Output the (X, Y) coordinate of the center of the cell containing the given text.  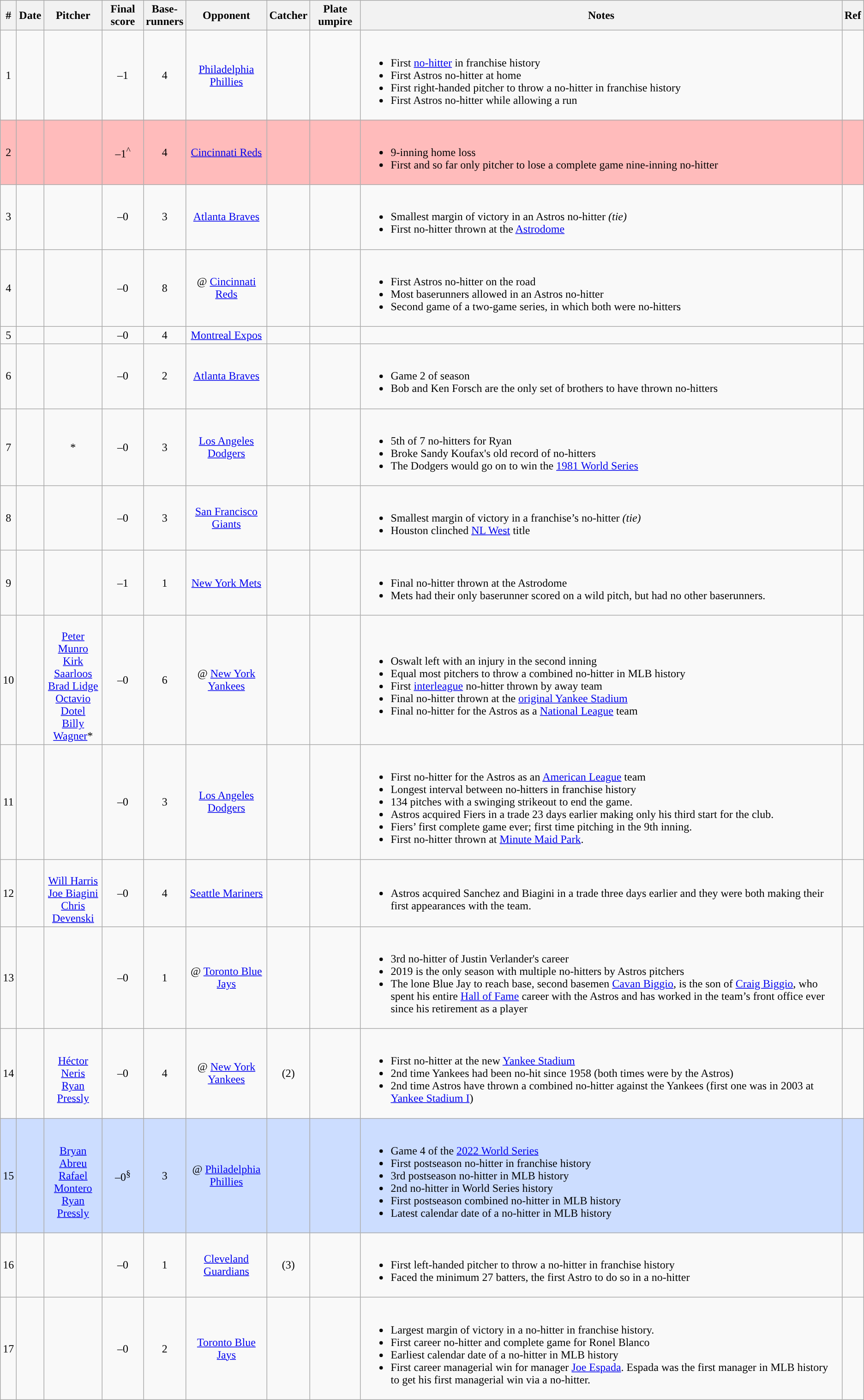
Base-runners (164, 16)
(3) (288, 1265)
Smallest margin of victory in a franchise’s no-hitter (tie)Houston clinched NL West title (601, 518)
16 (8, 1265)
Ref (853, 16)
Opponent (226, 16)
Philadelphia Phillies (226, 75)
9 (8, 583)
–1^ (123, 152)
Toronto Blue Jays (226, 1349)
New York Mets (226, 583)
* (73, 447)
15 (8, 1176)
Will Harris Joe Biagini Chris Devenski (73, 893)
@ Toronto Blue Jays (226, 978)
Montreal Expos (226, 335)
San Francisco Giants (226, 518)
(2) (288, 1074)
Héctor Neris Ryan Pressly (73, 1074)
First left-handed pitcher to throw a no-hitter in franchise historyFaced the minimum 27 batters, the first Astro to do so in a no-hitter (601, 1265)
Pitcher (73, 16)
# (8, 16)
Catcher (288, 16)
Date (30, 16)
13 (8, 978)
First Astros no-hitter on the roadMost baserunners allowed in an Astros no-hitterSecond game of a two-game series, in which both were no-hitters (601, 288)
5th of 7 no-hitters for RyanBroke Sandy Koufax's old record of no-hittersThe Dodgers would go on to win the 1981 World Series (601, 447)
Plate umpire (335, 16)
Final score (123, 16)
@ Philadelphia Phillies (226, 1176)
12 (8, 893)
Bryan Abreu Rafael Montero Ryan Pressly (73, 1176)
Cincinnati Reds (226, 152)
–0§ (123, 1176)
10 (8, 679)
Seattle Mariners (226, 893)
7 (8, 447)
Notes (601, 16)
14 (8, 1074)
Cleveland Guardians (226, 1265)
Game 2 of seasonBob and Ken Forsch are the only set of brothers to have thrown no-hitters (601, 376)
11 (8, 802)
Smallest margin of victory in an Astros no-hitter (tie)First no-hitter thrown at the Astrodome (601, 217)
9-inning home lossFirst and so far only pitcher to lose a complete game nine-inning no-hitter (601, 152)
Astros acquired Sanchez and Biagini in a trade three days earlier and they were both making their first appearances with the team. (601, 893)
17 (8, 1349)
5 (8, 335)
Peter Munro Kirk Saarloos Brad Lidge Octavio Dotel Billy Wagner* (73, 679)
Final no-hitter thrown at the AstrodomeMets had their only baserunner scored on a wild pitch, but had no other baserunners. (601, 583)
@ Cincinnati Reds (226, 288)
